Provide the (x, y) coordinate of the cell's center where the given text is located.  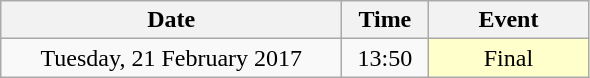
Final (508, 58)
13:50 (385, 58)
Date (172, 20)
Event (508, 20)
Tuesday, 21 February 2017 (172, 58)
Time (385, 20)
